Determine the (X, Y) coordinate at the center of the cell enclosing the given text.  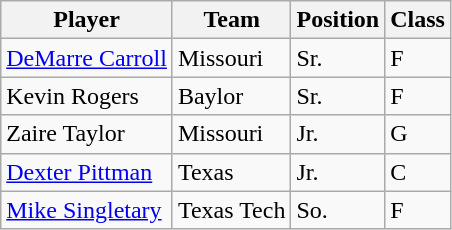
Texas (232, 172)
G (418, 134)
Player (87, 20)
DeMarre Carroll (87, 58)
Texas Tech (232, 210)
Team (232, 20)
Kevin Rogers (87, 96)
So. (338, 210)
C (418, 172)
Class (418, 20)
Mike Singletary (87, 210)
Zaire Taylor (87, 134)
Dexter Pittman (87, 172)
Baylor (232, 96)
Position (338, 20)
